Extract the [x, y] coordinate from the center of the cell holding the provided text.  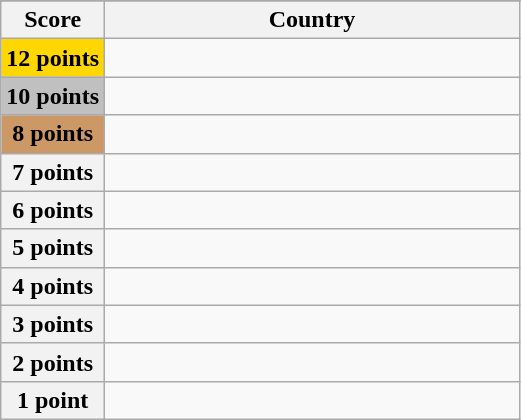
5 points [53, 248]
8 points [53, 134]
10 points [53, 96]
1 point [53, 400]
7 points [53, 172]
12 points [53, 58]
3 points [53, 324]
4 points [53, 286]
6 points [53, 210]
Score [53, 20]
2 points [53, 362]
Country [312, 20]
